Capture the cell that displays the provided text and extract its [X, Y] central coordinate. 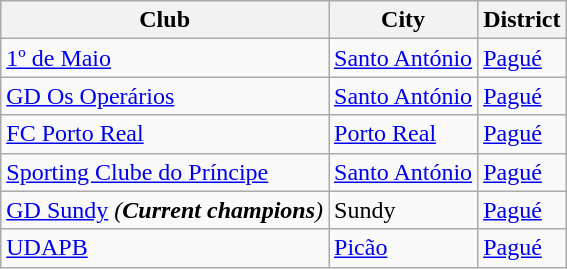
Sporting Clube do Príncipe [165, 172]
1º de Maio [165, 58]
Club [165, 20]
City [404, 20]
Sundy [404, 210]
GD Os Operários [165, 96]
Porto Real [404, 134]
UDAPB [165, 248]
District [522, 20]
Picão [404, 248]
FC Porto Real [165, 134]
GD Sundy (Current champions) [165, 210]
